Return [X, Y] of the center of cell containing provided text 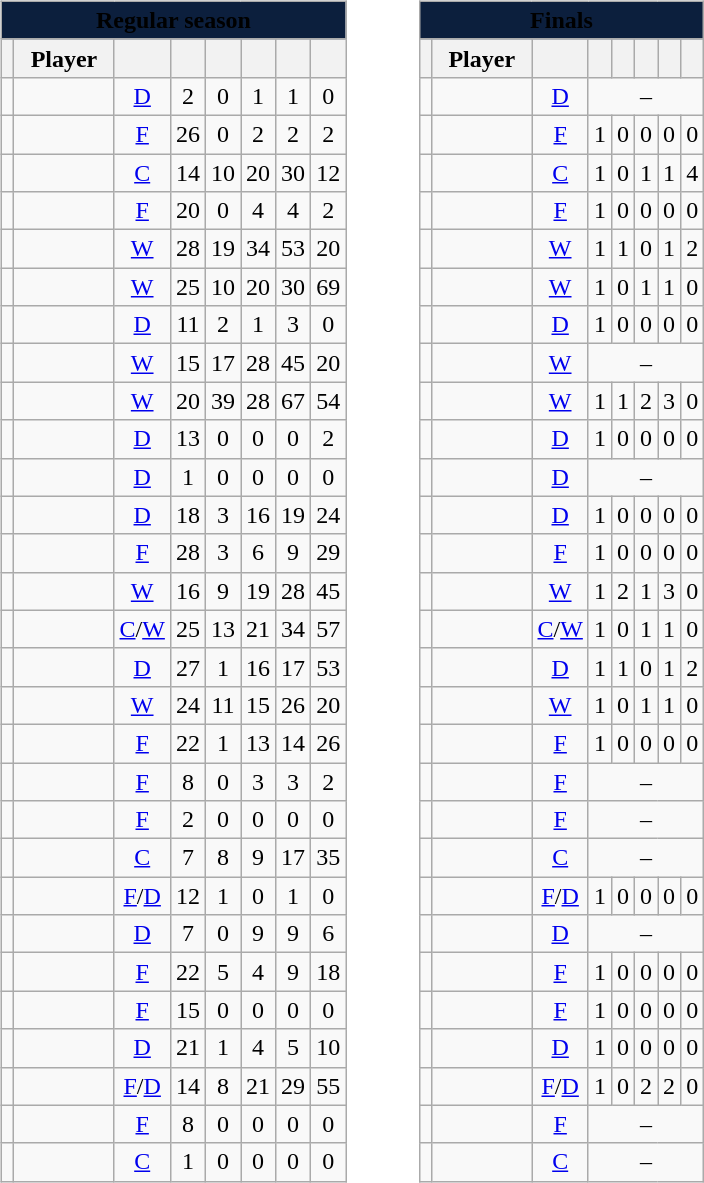
39 [222, 401]
Finals [561, 20]
67 [294, 401]
35 [328, 858]
27 [188, 667]
69 [328, 287]
Regular season [173, 20]
57 [328, 629]
55 [328, 1086]
54 [328, 401]
